Search for the cell housing the specified text and yield its (x, y) center coordinate. 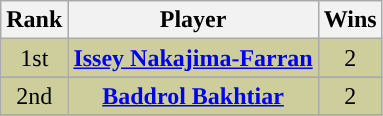
Issey Nakajima-Farran (193, 58)
2nd (34, 96)
Player (193, 20)
1st (34, 58)
Wins (350, 20)
Rank (34, 20)
Baddrol Bakhtiar (193, 96)
